Find where the given text appears and provide that cell's center as [X, Y] coordinate. 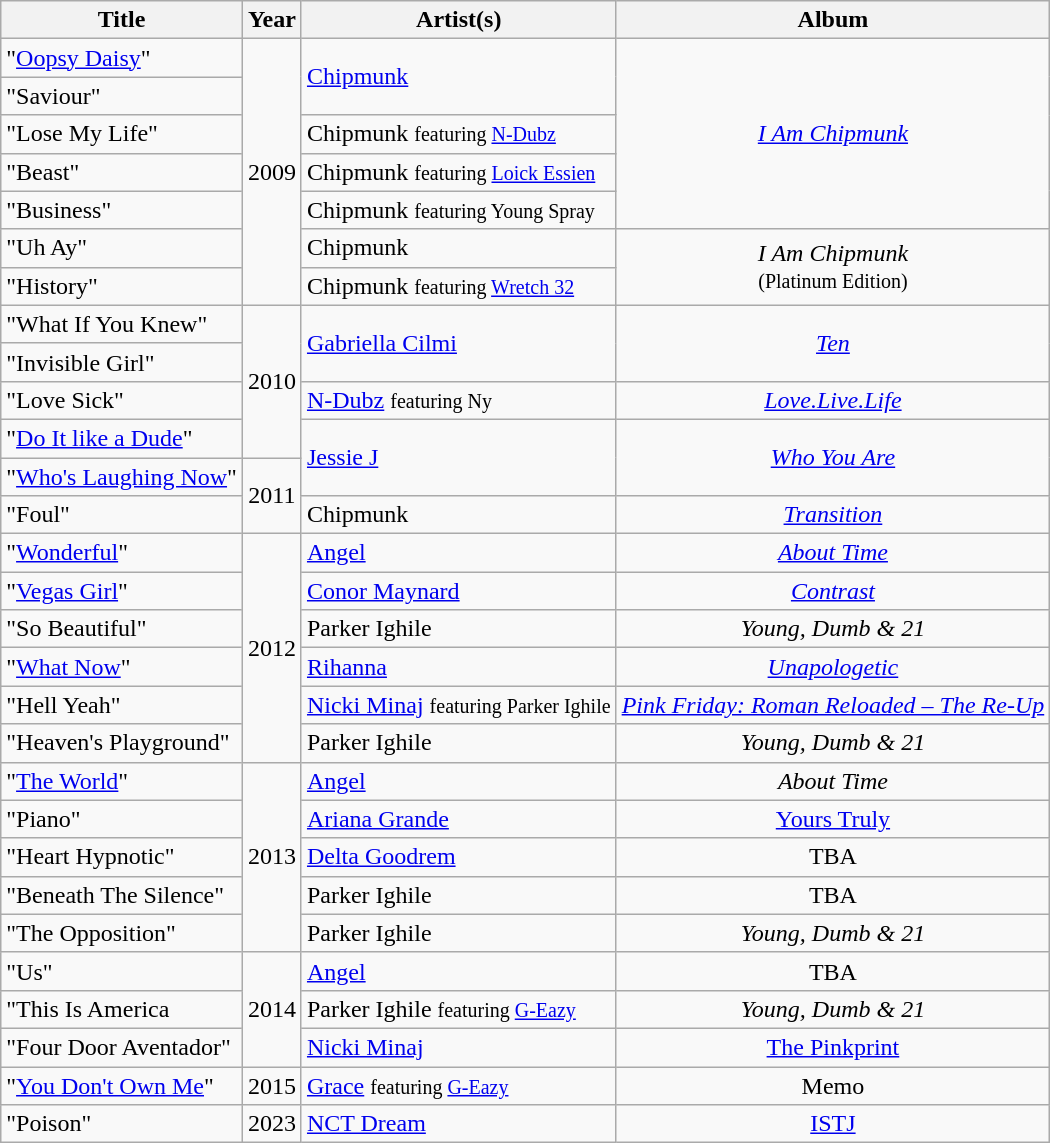
Pink Friday: Roman Reloaded – The Re-Up [833, 705]
Unapologetic [833, 667]
"Oopsy Daisy" [122, 58]
2010 [272, 381]
"Love Sick" [122, 400]
2015 [272, 1085]
"What If You Knew" [122, 324]
"Vegas Girl" [122, 591]
Conor Maynard [458, 591]
"The Opposition" [122, 933]
Year [272, 20]
"Lose My Life" [122, 134]
Delta Goodrem [458, 857]
Transition [833, 515]
Gabriella Cilmi [458, 343]
I Am Chipmunk(Platinum Edition) [833, 267]
Memo [833, 1085]
Title [122, 20]
"Wonderful" [122, 553]
Ten [833, 343]
"What Now" [122, 667]
2013 [272, 857]
"Do It like a Dude" [122, 438]
"Invisible Girl" [122, 362]
Parker Ighile featuring G-Eazy [458, 1009]
2009 [272, 172]
"Us" [122, 971]
Nicki Minaj featuring Parker Ighile [458, 705]
"Beneath The Silence" [122, 895]
2011 [272, 496]
The Pinkprint [833, 1047]
NCT Dream [458, 1124]
Chipmunk featuring Young Spray [458, 210]
Chipmunk featuring Wretch 32 [458, 286]
"Saviour" [122, 96]
2014 [272, 1009]
Grace featuring G-Eazy [458, 1085]
"History" [122, 286]
Jessie J [458, 457]
"Piano" [122, 819]
"Foul" [122, 515]
ISTJ [833, 1124]
2023 [272, 1124]
Who You Are [833, 457]
Ariana Grande [458, 819]
Rihanna [458, 667]
"Heart Hypnotic" [122, 857]
"You Don't Own Me" [122, 1085]
"Who's Laughing Now" [122, 477]
Chipmunk featuring Loick Essien [458, 172]
I Am Chipmunk [833, 134]
Artist(s) [458, 20]
"Uh Ay" [122, 248]
"Hell Yeah" [122, 705]
Album [833, 20]
Yours Truly [833, 819]
"Business" [122, 210]
Love.Live.Life [833, 400]
2012 [272, 648]
Nicki Minaj [458, 1047]
"Beast" [122, 172]
"Four Door Aventador" [122, 1047]
Chipmunk featuring N-Dubz [458, 134]
N-Dubz featuring Ny [458, 400]
Contrast [833, 591]
"So Beautiful" [122, 629]
"This Is America [122, 1009]
"Poison" [122, 1124]
"Heaven's Playground" [122, 743]
"The World" [122, 781]
